Return [X, Y] of the center of cell containing provided text 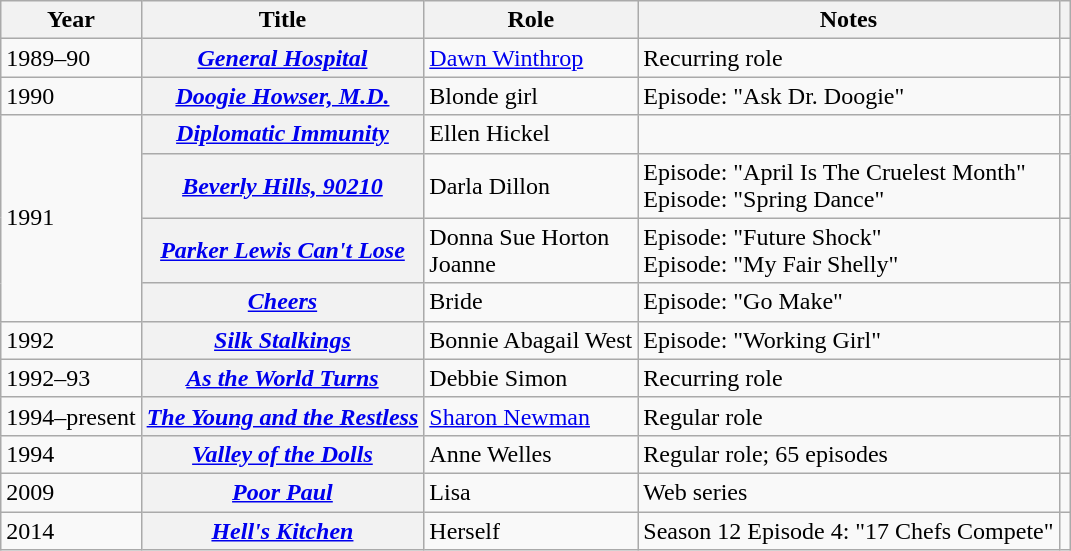
Ellen Hickel [531, 134]
2009 [71, 492]
The Young and the Restless [282, 416]
Beverly Hills, 90210 [282, 186]
Episode: "April Is The Cruelest Month"Episode: "Spring Dance" [848, 186]
Episode: "Working Girl" [848, 340]
Year [71, 20]
Episode: "Go Make" [848, 302]
1989–90 [71, 58]
Regular role; 65 episodes [848, 454]
1992 [71, 340]
Dawn Winthrop [531, 58]
General Hospital [282, 58]
Lisa [531, 492]
1991 [71, 218]
Sharon Newman [531, 416]
Parker Lewis Can't Lose [282, 250]
Doogie Howser, M.D. [282, 96]
2014 [71, 531]
Donna Sue HortonJoanne [531, 250]
Hell's Kitchen [282, 531]
Poor Paul [282, 492]
Notes [848, 20]
Regular role [848, 416]
Role [531, 20]
1992–93 [71, 378]
Anne Welles [531, 454]
Herself [531, 531]
Diplomatic Immunity [282, 134]
Cheers [282, 302]
Episode: "Ask Dr. Doogie" [848, 96]
1990 [71, 96]
Title [282, 20]
Valley of the Dolls [282, 454]
Bonnie Abagail West [531, 340]
Season 12 Episode 4: "17 Chefs Compete" [848, 531]
Bride [531, 302]
Web series [848, 492]
Darla Dillon [531, 186]
1994–present [71, 416]
Silk Stalkings [282, 340]
1994 [71, 454]
Debbie Simon [531, 378]
Episode: "Future Shock"Episode: "My Fair Shelly" [848, 250]
Blonde girl [531, 96]
As the World Turns [282, 378]
